Scan for the cell matching the given text and deliver its (x, y) coordinate at center. 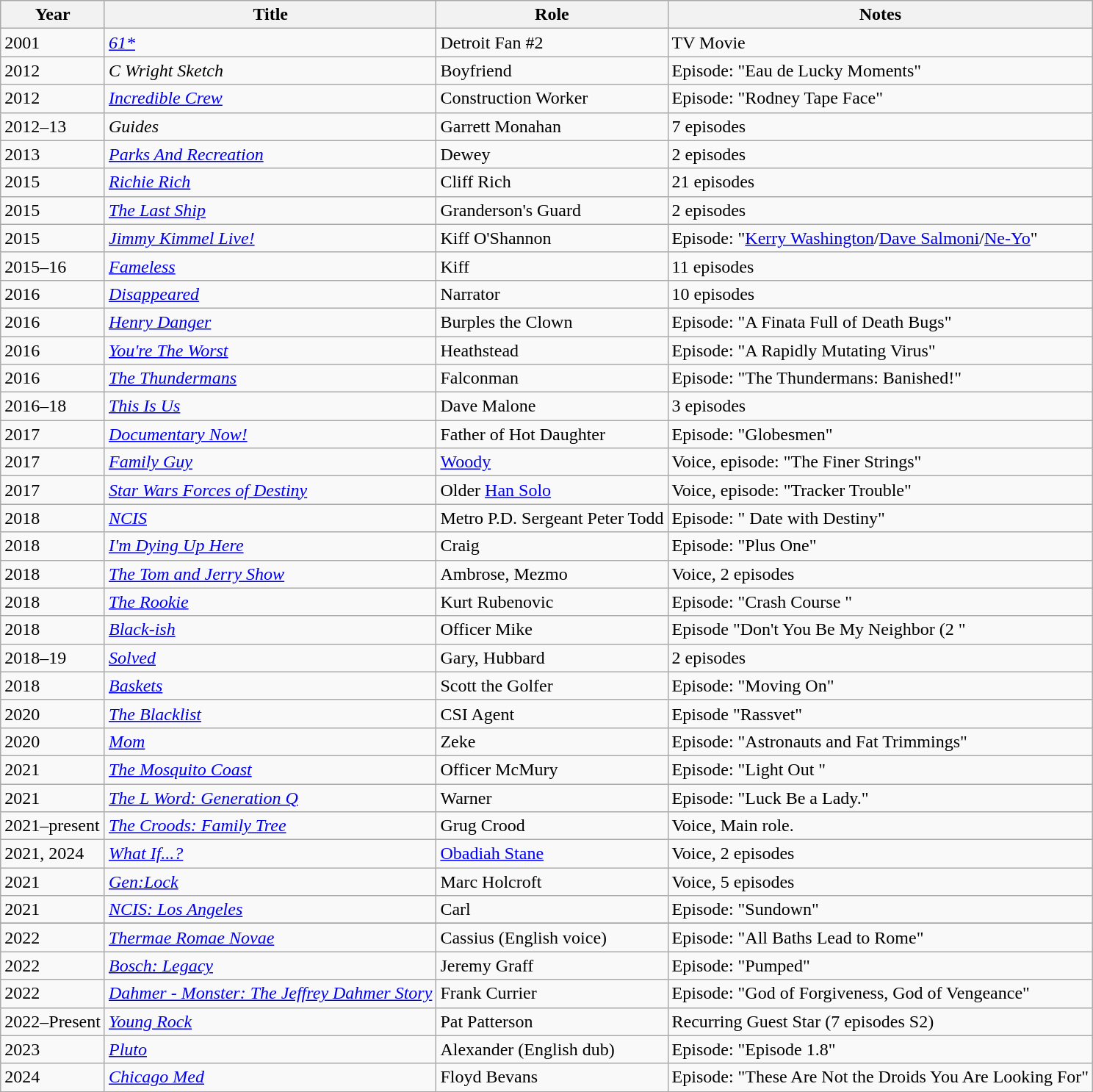
11 episodes (880, 266)
Narrator (552, 294)
Family Guy (270, 462)
Solved (270, 658)
Notes (880, 15)
Pat Patterson (552, 1021)
Burples the Clown (552, 322)
The Last Ship (270, 210)
Recurring Guest Star (7 episodes S2) (880, 1021)
Kiff O'Shannon (552, 238)
Episode: "Pumped" (880, 966)
Episode: "Light Out " (880, 769)
Granderson's Guard (552, 210)
Obadiah Stane (552, 854)
Woody (552, 462)
2022–Present (53, 1021)
Frank Currier (552, 994)
Craig (552, 546)
Episode: "Luck Be a Lady." (880, 797)
61* (270, 43)
Scott the Golfer (552, 686)
Episode: "Moving On" (880, 686)
Warner (552, 797)
Guides (270, 126)
Episode: "A Rapidly Mutating Virus" (880, 351)
Episode: "Eau de Lucky Moments" (880, 71)
Officer McMury (552, 769)
The Mosquito Coast (270, 769)
2021–present (53, 826)
Episode "Rassvet" (880, 714)
Thermae Romae Novae (270, 938)
Falconman (552, 378)
Gary, Hubbard (552, 658)
Ambrose, Mezmo (552, 574)
Star Wars Forces of Destiny (270, 490)
Dave Malone (552, 406)
2016–18 (53, 406)
2013 (53, 154)
Episode: "Episode 1.8" (880, 1049)
Chicago Med (270, 1077)
Carl (552, 910)
2021, 2024 (53, 854)
NCIS (270, 518)
Voice, 5 episodes (880, 882)
2018–19 (53, 658)
Cassius (English voice) (552, 938)
Baskets (270, 686)
Henry Danger (270, 322)
What If...? (270, 854)
Fameless (270, 266)
Garrett Monahan (552, 126)
Zeke (552, 741)
Episode: "Sundown" (880, 910)
Episode: "The Thundermans: Banished!" (880, 378)
Episode: "Astronauts and Fat Trimmings" (880, 741)
10 episodes (880, 294)
7 episodes (880, 126)
Alexander (English dub) (552, 1049)
The Rookie (270, 602)
2001 (53, 43)
2012–13 (53, 126)
Detroit Fan #2 (552, 43)
Episode: "A Finata Full of Death Bugs" (880, 322)
This Is Us (270, 406)
Role (552, 15)
Construction Worker (552, 98)
Jeremy Graff (552, 966)
21 episodes (880, 182)
Grug Crood (552, 826)
The Blacklist (270, 714)
Voice, Main role. (880, 826)
Cliff Rich (552, 182)
Metro P.D. Sergeant Peter Todd (552, 518)
Episode: "Kerry Washington/Dave Salmoni/Ne-Yo" (880, 238)
You're The Worst (270, 351)
TV Movie (880, 43)
Episode "Don't You Be My Neighbor (2 " (880, 630)
2024 (53, 1077)
The Thundermans (270, 378)
Episode: " Date with Destiny" (880, 518)
2023 (53, 1049)
Dewey (552, 154)
Disappeared (270, 294)
Officer Mike (552, 630)
The L Word: Generation Q (270, 797)
NCIS: Los Angeles (270, 910)
Episode: "All Baths Lead to Rome" (880, 938)
Bosch: Legacy (270, 966)
Jimmy Kimmel Live! (270, 238)
Title (270, 15)
Year (53, 15)
Kurt Rubenovic (552, 602)
Young Rock (270, 1021)
Incredible Crew (270, 98)
Black-ish (270, 630)
Older Han Solo (552, 490)
Father of Hot Daughter (552, 434)
Episode: "Crash Course " (880, 602)
Parks And Recreation (270, 154)
Episode: "Globesmen" (880, 434)
Kiff (552, 266)
Documentary Now! (270, 434)
Episode: "Rodney Tape Face" (880, 98)
Episode: "Plus One" (880, 546)
Mom (270, 741)
Floyd Bevans (552, 1077)
Episode: "These Are Not the Droids You Are Looking For" (880, 1077)
Voice, episode: "The Finer Strings" (880, 462)
2015–16 (53, 266)
Richie Rich (270, 182)
Pluto (270, 1049)
Voice, episode: "Tracker Trouble" (880, 490)
3 episodes (880, 406)
Dahmer - Monster: The Jeffrey Dahmer Story (270, 994)
Marc Holcroft (552, 882)
Gen:Lock (270, 882)
C Wright Sketch (270, 71)
Heathstead (552, 351)
The Tom and Jerry Show (270, 574)
Episode: "God of Forgiveness, God of Vengeance" (880, 994)
The Croods: Family Tree (270, 826)
CSI Agent (552, 714)
Boyfriend (552, 71)
I'm Dying Up Here (270, 546)
